Locate the cell with the specified text and output its (X, Y) center coordinate. 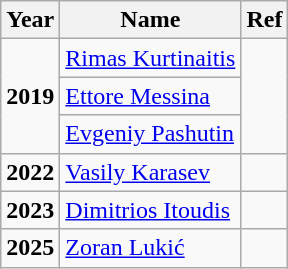
2022 (30, 172)
Name (150, 20)
2023 (30, 210)
Rimas Kurtinaitis (150, 58)
Dimitrios Itoudis (150, 210)
2019 (30, 96)
Zoran Lukić (150, 248)
Evgeniy Pashutin (150, 134)
Year (30, 20)
Ettore Messina (150, 96)
Ref (264, 20)
2025 (30, 248)
Vasily Karasev (150, 172)
